Output the (x, y) coordinate of the center of the cell containing the given text.  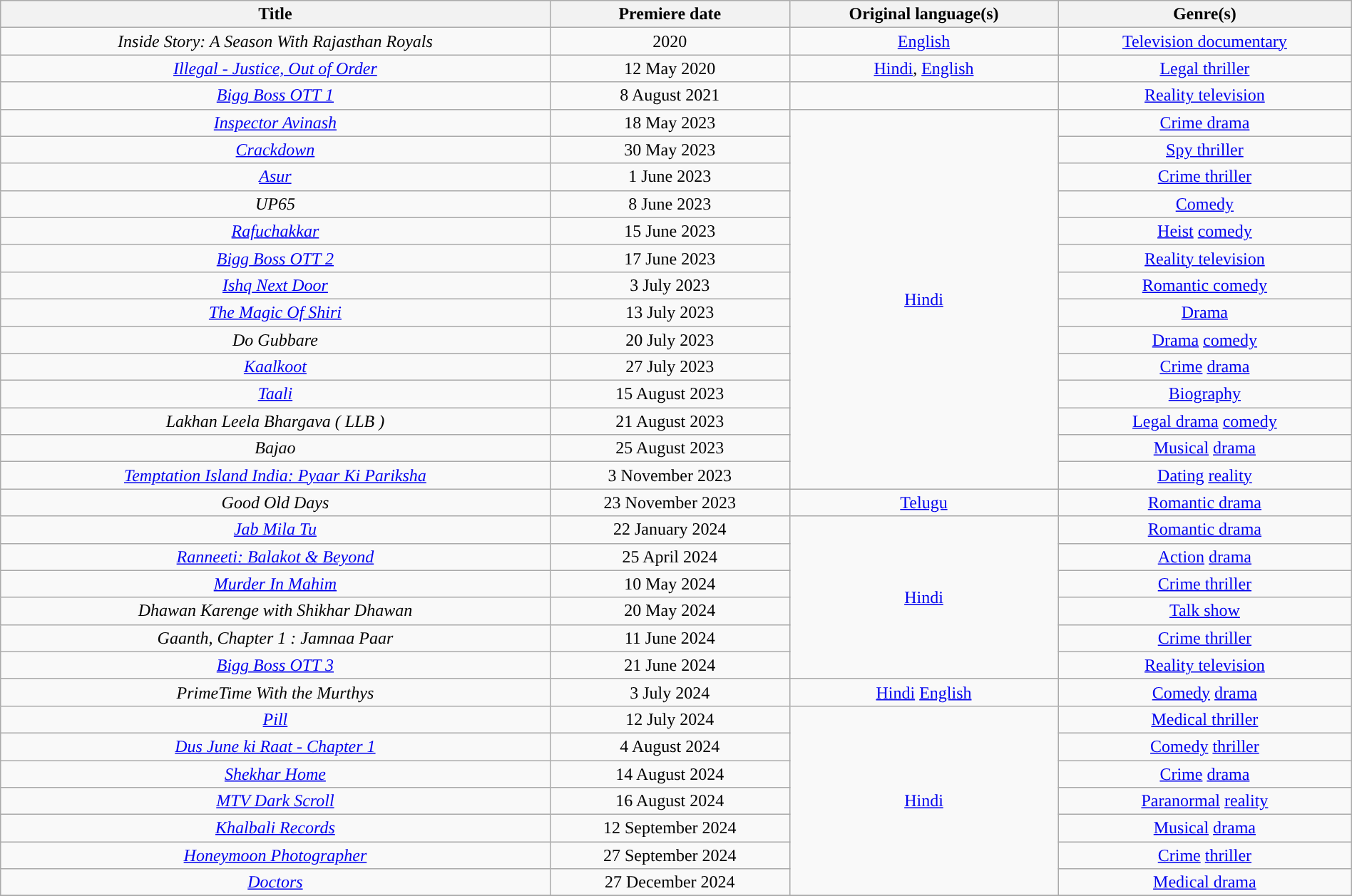
16 August 2024 (670, 801)
Legal drama comedy (1205, 421)
Ranneeti: Balakot & Beyond (275, 557)
Bigg Boss OTT 3 (275, 665)
14 August 2024 (670, 773)
22 January 2024 (670, 530)
Original language(s) (923, 14)
Dating reality (1205, 475)
Medical drama (1205, 882)
MTV Dark Scroll (275, 801)
3 November 2023 (670, 475)
8 June 2023 (670, 204)
English (923, 41)
Good Old Days (275, 503)
20 May 2024 (670, 611)
Murder In Mahim (275, 584)
10 May 2024 (670, 584)
27 July 2023 (670, 367)
Dus June ki Raat - Chapter 1 (275, 746)
Shekhar Home (275, 773)
Dhawan Karenge with Shikhar Dhawan (275, 611)
Taali (275, 394)
Comedy thriller (1205, 746)
Medical thriller (1205, 719)
Bajao (275, 448)
Drama comedy (1205, 340)
17 June 2023 (670, 258)
Kaalkoot (275, 367)
21 June 2024 (670, 665)
UP65 (275, 204)
Title (275, 14)
Jab Mila Tu (275, 530)
4 August 2024 (670, 746)
15 June 2023 (670, 231)
Hindi English (923, 692)
Hindi, English (923, 68)
25 August 2023 (670, 448)
Do Gubbare (275, 340)
Spy thriller (1205, 150)
The Magic Of Shiri (275, 312)
27 December 2024 (670, 882)
25 April 2024 (670, 557)
Telugu (923, 503)
Asur (275, 177)
Ishq Next Door (275, 285)
12 May 2020 (670, 68)
18 May 2023 (670, 123)
Comedy drama (1205, 692)
3 July 2023 (670, 285)
Temptation Island India: Pyaar Ki Pariksha (275, 475)
Romantic comedy (1205, 285)
Honeymoon Photographer (275, 855)
Premiere date (670, 14)
27 September 2024 (670, 855)
Rafuchakkar (275, 231)
1 June 2023 (670, 177)
Illegal - Justice, Out of Order (275, 68)
Heist comedy (1205, 231)
Inside Story: A Season With Rajasthan Royals (275, 41)
8 August 2021 (670, 96)
Gaanth, Chapter 1 : Jamnaa Paar (275, 638)
Television documentary (1205, 41)
Pill (275, 719)
Comedy (1205, 204)
Inspector Avinash (275, 123)
11 June 2024 (670, 638)
Paranormal reality (1205, 801)
Action drama (1205, 557)
23 November 2023 (670, 503)
21 August 2023 (670, 421)
12 July 2024 (670, 719)
Lakhan Leela Bhargava ( LLB ) (275, 421)
Bigg Boss OTT 1 (275, 96)
Genre(s) (1205, 14)
20 July 2023 (670, 340)
PrimeTime With the Murthys (275, 692)
Legal thriller (1205, 68)
Bigg Boss OTT 2 (275, 258)
Crackdown (275, 150)
3 July 2024 (670, 692)
Drama (1205, 312)
30 May 2023 (670, 150)
Doctors (275, 882)
Khalbali Records (275, 828)
Talk show (1205, 611)
12 September 2024 (670, 828)
Biography (1205, 394)
15 August 2023 (670, 394)
2020 (670, 41)
13 July 2023 (670, 312)
